Find where the given text appears and provide that cell's center as [x, y] coordinate. 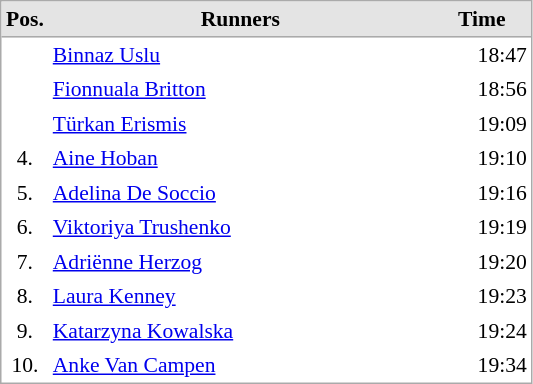
Adriënne Herzog [240, 261]
19:24 [482, 331]
6. [26, 227]
19:20 [482, 261]
10. [26, 365]
19:19 [482, 227]
9. [26, 331]
Binnaz Uslu [240, 55]
19:10 [482, 158]
Viktoriya Trushenko [240, 227]
19:34 [482, 365]
Pos. [26, 20]
7. [26, 261]
Adelina De Soccio [240, 193]
8. [26, 296]
Katarzyna Kowalska [240, 331]
18:47 [482, 55]
Türkan Erismis [240, 123]
5. [26, 193]
18:56 [482, 89]
Time [482, 20]
4. [26, 158]
Fionnuala Britton [240, 89]
Runners [240, 20]
Aine Hoban [240, 158]
19:23 [482, 296]
Anke Van Campen [240, 365]
19:16 [482, 193]
19:09 [482, 123]
Laura Kenney [240, 296]
